Provide the [x, y] coordinate of the cell's center where the given text is located.  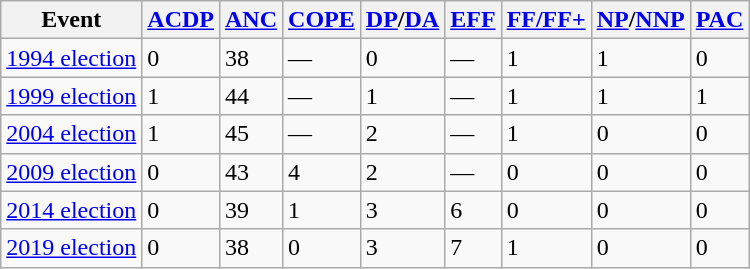
2009 election [72, 172]
ANC [250, 20]
44 [250, 96]
2004 election [72, 134]
4 [322, 172]
NP/NNP [640, 20]
EFF [473, 20]
Event [72, 20]
ACDP [181, 20]
2019 election [72, 248]
39 [250, 210]
COPE [322, 20]
2014 election [72, 210]
7 [473, 248]
6 [473, 210]
DP/DA [402, 20]
1994 election [72, 58]
45 [250, 134]
43 [250, 172]
FF/FF+ [546, 20]
PAC [720, 20]
1999 election [72, 96]
